Determine the (x, y) coordinate at the center of the cell enclosing the given text.  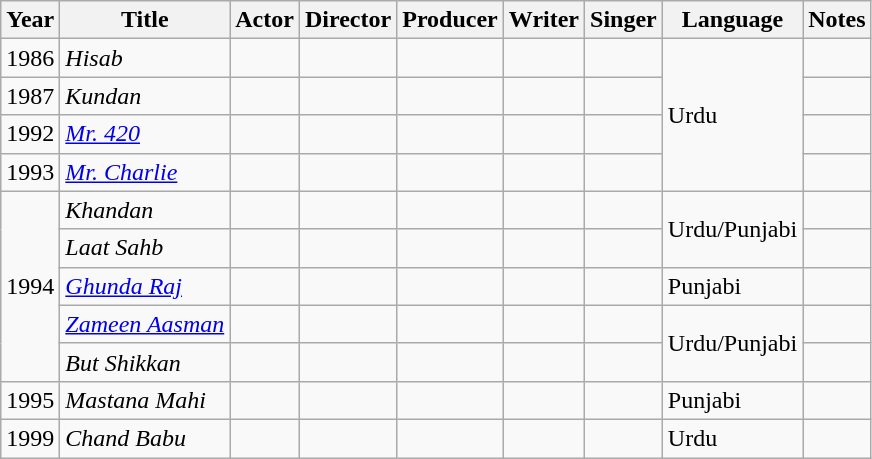
1995 (30, 400)
1986 (30, 58)
1994 (30, 286)
Zameen Aasman (145, 324)
But Shikkan (145, 362)
1999 (30, 438)
Khandan (145, 210)
Writer (544, 20)
Ghunda Raj (145, 286)
Chand Babu (145, 438)
Hisab (145, 58)
Language (732, 20)
Kundan (145, 96)
Mr. 420 (145, 134)
1993 (30, 172)
Title (145, 20)
Mastana Mahi (145, 400)
Mr. Charlie (145, 172)
Year (30, 20)
Singer (624, 20)
Producer (450, 20)
1987 (30, 96)
Laat Sahb (145, 248)
Director (348, 20)
Notes (837, 20)
1992 (30, 134)
Actor (265, 20)
